Scan for the cell matching the given text and deliver its (x, y) coordinate at center. 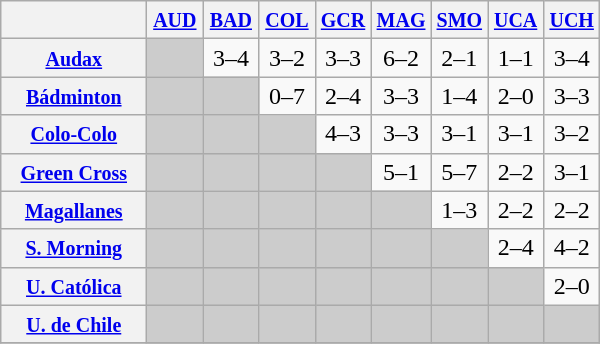
Green Cross (74, 172)
S. Morning (74, 248)
BAD (231, 20)
4–3 (343, 134)
Magallanes (74, 210)
U. de Chile (74, 324)
4–2 (572, 248)
UCA (516, 20)
1–1 (516, 58)
0–7 (287, 96)
5–1 (401, 172)
COL (287, 20)
6–2 (401, 58)
2–1 (460, 58)
GCR (343, 20)
UCH (572, 20)
Colo-Colo (74, 134)
Bádminton (74, 96)
U. Católica (74, 286)
1–4 (460, 96)
AUD (175, 20)
1–3 (460, 210)
MAG (401, 20)
SMO (460, 20)
5–7 (460, 172)
Audax (74, 58)
